Return (X, Y) of the center of cell containing provided text 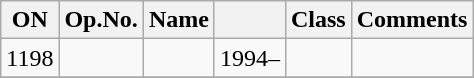
1994– (250, 58)
ON (30, 20)
1198 (30, 58)
Op.No. (101, 20)
Comments (412, 20)
Class (318, 20)
Name (178, 20)
